Output the (X, Y) coordinate of the center of the cell containing the given text.  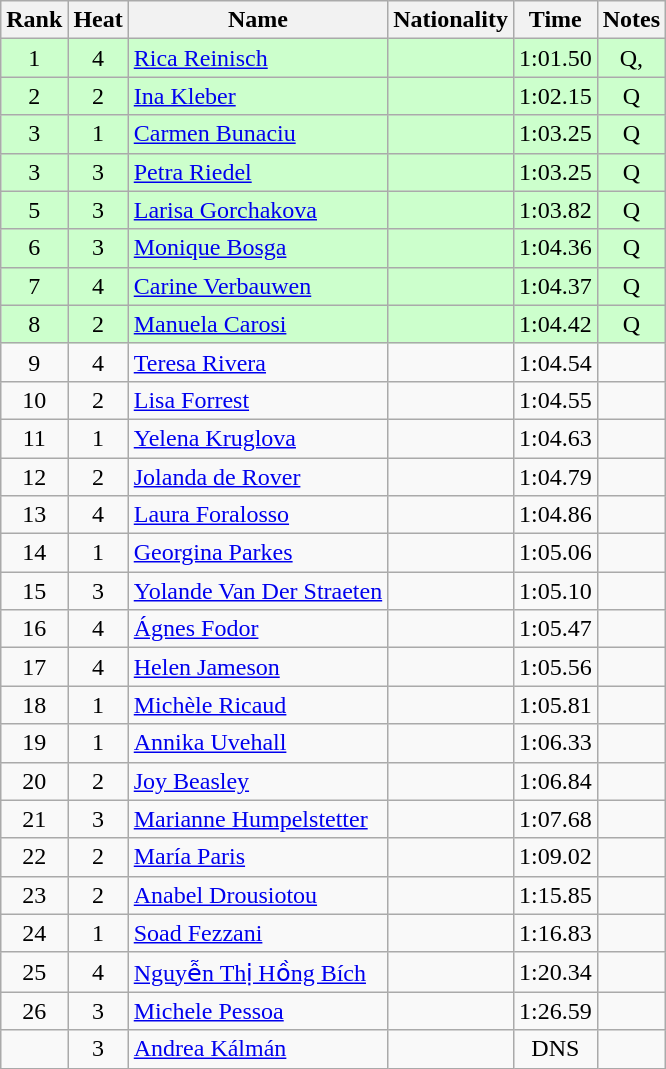
7 (34, 286)
Heat (98, 20)
1:04.63 (555, 438)
18 (34, 705)
Andrea Kálmán (258, 1049)
1:05.06 (555, 553)
Nationality (451, 20)
Q, (631, 58)
1:03.82 (555, 210)
1:05.81 (555, 705)
Soad Fezzani (258, 933)
María Paris (258, 857)
Rica Reinisch (258, 58)
Michele Pessoa (258, 1011)
1:20.34 (555, 972)
11 (34, 438)
1:04.55 (555, 400)
Name (258, 20)
Annika Uvehall (258, 743)
1:04.54 (555, 362)
Yolande Van Der Straeten (258, 591)
13 (34, 515)
24 (34, 933)
1:01.50 (555, 58)
1:26.59 (555, 1011)
Anabel Drousiotou (258, 895)
1:07.68 (555, 819)
Carmen Bunaciu (258, 134)
Teresa Rivera (258, 362)
1:06.33 (555, 743)
Jolanda de Rover (258, 477)
Notes (631, 20)
Monique Bosga (258, 248)
Yelena Kruglova (258, 438)
1:16.83 (555, 933)
10 (34, 400)
1:05.56 (555, 667)
17 (34, 667)
15 (34, 591)
1:09.02 (555, 857)
1:02.15 (555, 96)
Carine Verbauwen (258, 286)
Michèle Ricaud (258, 705)
25 (34, 972)
Georgina Parkes (258, 553)
22 (34, 857)
20 (34, 781)
1:06.84 (555, 781)
Ina Kleber (258, 96)
5 (34, 210)
Laura Foralosso (258, 515)
Larisa Gorchakova (258, 210)
1:05.47 (555, 629)
16 (34, 629)
Time (555, 20)
Petra Riedel (258, 172)
8 (34, 324)
Marianne Humpelstetter (258, 819)
Nguyễn Thị Hồng Bích (258, 972)
21 (34, 819)
1:04.86 (555, 515)
26 (34, 1011)
1:15.85 (555, 895)
Joy Beasley (258, 781)
1:04.37 (555, 286)
DNS (555, 1049)
Helen Jameson (258, 667)
23 (34, 895)
Lisa Forrest (258, 400)
1:05.10 (555, 591)
6 (34, 248)
1:04.79 (555, 477)
Ágnes Fodor (258, 629)
Manuela Carosi (258, 324)
9 (34, 362)
Rank (34, 20)
12 (34, 477)
14 (34, 553)
1:04.42 (555, 324)
1:04.36 (555, 248)
19 (34, 743)
